For the text-containing cell, return its midpoint in (x, y) coordinate format. 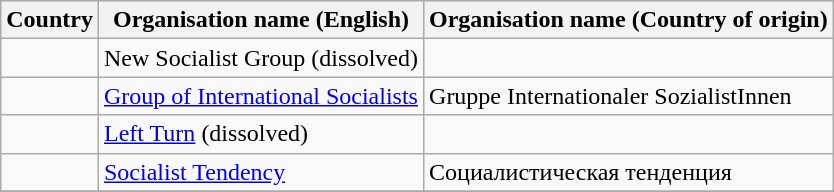
Left Turn (dissolved) (260, 134)
Group of International Socialists (260, 96)
Country (50, 20)
New Socialist Group (dissolved) (260, 58)
Socialist Tendency (260, 172)
Organisation name (English) (260, 20)
Социалистическая тенденция (629, 172)
Organisation name (Country of origin) (629, 20)
Gruppe Internationaler SozialistInnen (629, 96)
